Detect which cell encompasses the target text, then output its [x, y] center coordinate. 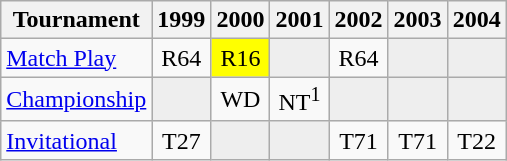
WD [240, 100]
NT1 [300, 100]
Tournament [76, 20]
Championship [76, 100]
2001 [300, 20]
R16 [240, 58]
1999 [182, 20]
Invitational [76, 140]
T22 [476, 140]
2004 [476, 20]
2000 [240, 20]
Match Play [76, 58]
2003 [418, 20]
T27 [182, 140]
2002 [358, 20]
